Output the [X, Y] coordinate of the center of the cell containing the given text.  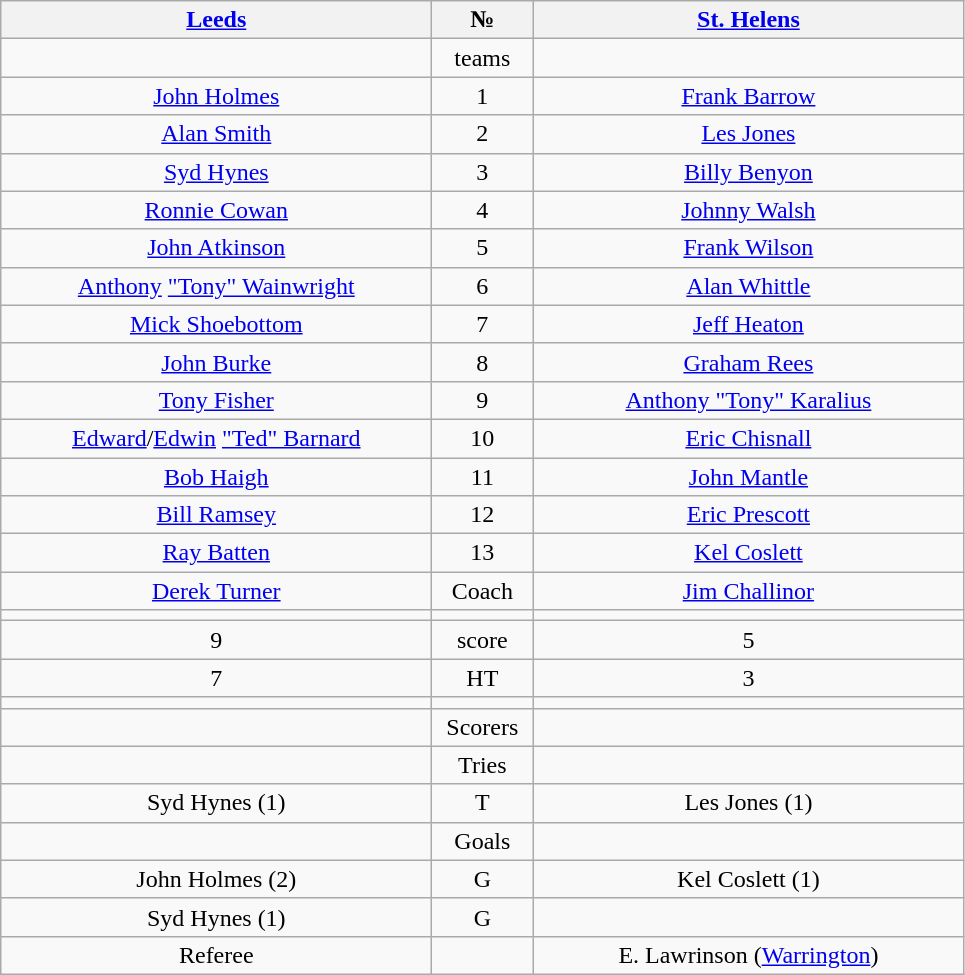
Ronnie Cowan [216, 210]
Mick Shoebottom [216, 324]
Anthony "Tony" Wainwright [216, 286]
Edward/Edwin "Ted" Barnard [216, 438]
4 [482, 210]
8 [482, 362]
Anthony "Tony" Karalius [748, 400]
teams [482, 58]
score [482, 640]
Graham Rees [748, 362]
12 [482, 515]
Leeds [216, 20]
Les Jones (1) [748, 803]
Frank Barrow [748, 96]
Johnny Walsh [748, 210]
Syd Hynes [216, 172]
Goals [482, 841]
13 [482, 553]
Tries [482, 765]
Ray Batten [216, 553]
E. Lawrinson (Warrington) [748, 955]
2 [482, 134]
Jim Challinor [748, 591]
№ [482, 20]
Tony Fisher [216, 400]
Kel Coslett (1) [748, 879]
11 [482, 477]
Referee [216, 955]
John Holmes (2) [216, 879]
10 [482, 438]
Alan Whittle [748, 286]
St. Helens [748, 20]
Kel Coslett [748, 553]
T [482, 803]
Scorers [482, 727]
Bob Haigh [216, 477]
Eric Prescott [748, 515]
Les Jones [748, 134]
John Holmes [216, 96]
1 [482, 96]
Eric Chisnall [748, 438]
John Atkinson [216, 248]
Derek Turner [216, 591]
John Mantle [748, 477]
6 [482, 286]
Coach [482, 591]
John Burke [216, 362]
Alan Smith [216, 134]
Bill Ramsey [216, 515]
Frank Wilson [748, 248]
Billy Benyon [748, 172]
HT [482, 678]
Jeff Heaton [748, 324]
